From the cell containing the given text, extract its center point as (X, Y) coordinate. 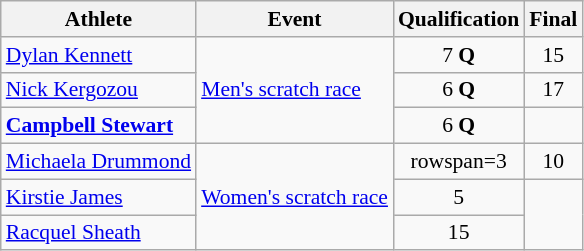
rowspan=3 (458, 162)
Racquel Sheath (98, 233)
Men's scratch race (294, 90)
Kirstie James (98, 197)
Final (553, 19)
10 (553, 162)
17 (553, 90)
Michaela Drummond (98, 162)
7 Q (458, 55)
Athlete (98, 19)
Nick Kergozou (98, 90)
5 (458, 197)
Dylan Kennett (98, 55)
Qualification (458, 19)
Women's scratch race (294, 198)
Campbell Stewart (98, 126)
Event (294, 19)
